Pinpoint the cell where the given text exists, returning its [x, y] midpoint coordinate. 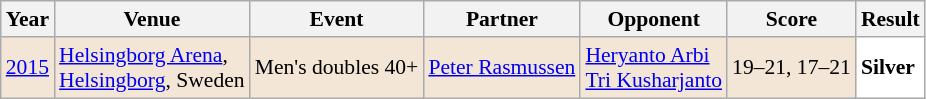
Year [28, 19]
Heryanto Arbi Tri Kusharjanto [654, 68]
2015 [28, 68]
Men's doubles 40+ [337, 68]
Venue [152, 19]
Event [337, 19]
Helsingborg Arena,Helsingborg, Sweden [152, 68]
Silver [890, 68]
Opponent [654, 19]
Partner [502, 19]
Peter Rasmussen [502, 68]
Score [792, 19]
Result [890, 19]
19–21, 17–21 [792, 68]
